Return (x, y) of the center of cell containing provided text 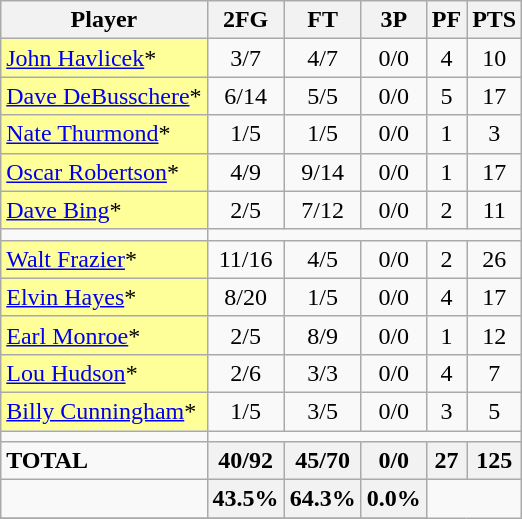
Oscar Robertson* (104, 172)
Elvin Hayes* (104, 297)
3/5 (322, 411)
Dave DeBusschere* (104, 96)
43.5% (246, 499)
John Havlicek* (104, 58)
7 (494, 373)
Walt Frazier* (104, 259)
6/14 (246, 96)
9/14 (322, 172)
64.3% (322, 499)
Lou Hudson* (104, 373)
11 (494, 210)
PTS (494, 20)
8/9 (322, 335)
2/6 (246, 373)
3P (394, 20)
Player (104, 20)
Billy Cunningham* (104, 411)
4/9 (246, 172)
TOTAL (104, 461)
45/70 (322, 461)
0.0% (394, 499)
PF (446, 20)
5/5 (322, 96)
40/92 (246, 461)
FT (322, 20)
27 (446, 461)
Nate Thurmond* (104, 134)
125 (494, 461)
8/20 (246, 297)
4/5 (322, 259)
10 (494, 58)
3/3 (322, 373)
11/16 (246, 259)
4/7 (322, 58)
26 (494, 259)
3/7 (246, 58)
Earl Monroe* (104, 335)
7/12 (322, 210)
12 (494, 335)
Dave Bing* (104, 210)
2FG (246, 20)
